For the text-containing cell, return its midpoint in (X, Y) coordinate format. 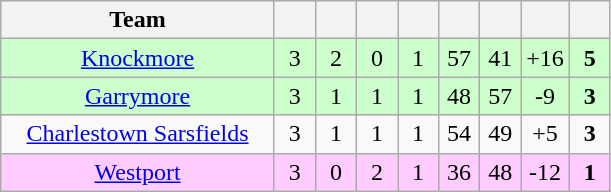
-12 (546, 172)
41 (500, 58)
Garrymore (138, 96)
+5 (546, 134)
5 (590, 58)
Knockmore (138, 58)
-9 (546, 96)
36 (460, 172)
+16 (546, 58)
Westport (138, 172)
54 (460, 134)
49 (500, 134)
Team (138, 20)
Charlestown Sarsfields (138, 134)
